Locate the cell with the specified text and output its (x, y) center coordinate. 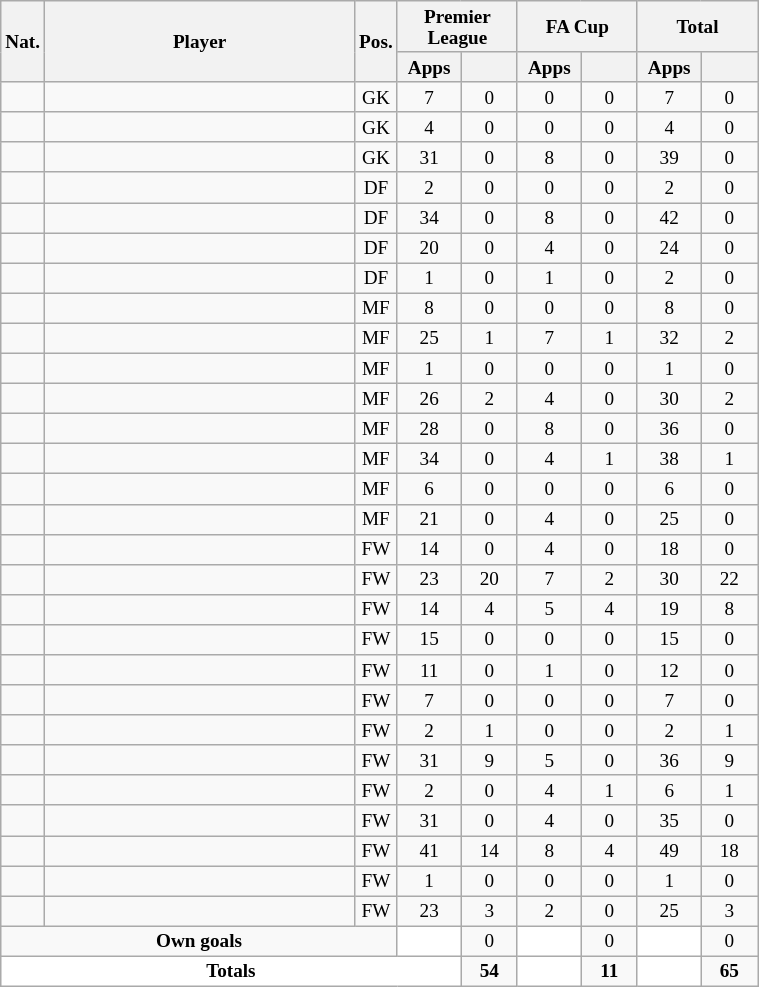
Player (200, 42)
28 (429, 428)
24 (669, 248)
Nat. (23, 42)
21 (429, 519)
22 (730, 579)
49 (669, 850)
35 (669, 820)
Pos. (376, 42)
12 (669, 669)
Total (697, 26)
26 (429, 398)
38 (669, 459)
42 (669, 217)
FA Cup (577, 26)
32 (669, 338)
Totals (231, 971)
41 (429, 850)
54 (489, 971)
19 (669, 609)
Own goals (200, 941)
39 (669, 157)
Premier League (457, 26)
65 (730, 971)
